For the text-containing cell, return its midpoint in (x, y) coordinate format. 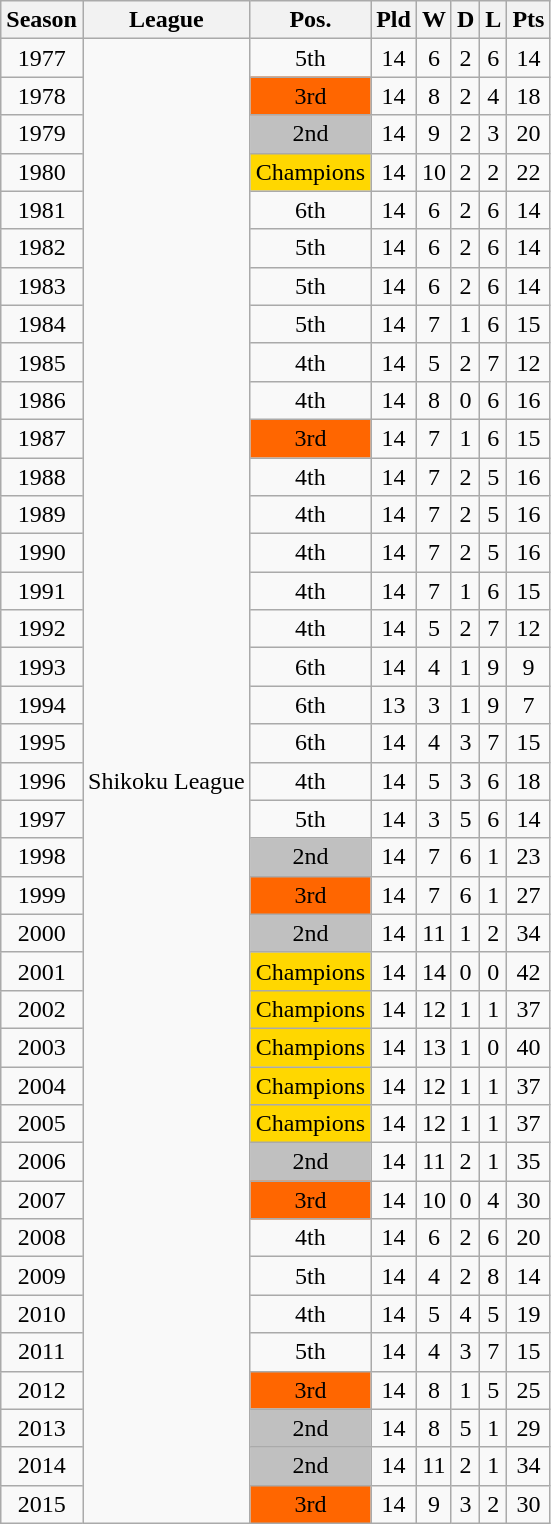
Pts (528, 20)
Season (42, 20)
1979 (42, 134)
1978 (42, 96)
2009 (42, 1276)
2002 (42, 1009)
2000 (42, 933)
W (434, 20)
1988 (42, 477)
1996 (42, 781)
1990 (42, 553)
1997 (42, 819)
1977 (42, 58)
1998 (42, 857)
19 (528, 1314)
40 (528, 1047)
1989 (42, 515)
2014 (42, 1466)
1992 (42, 629)
1982 (42, 248)
1991 (42, 591)
D (465, 20)
2006 (42, 1162)
2013 (42, 1428)
L (494, 20)
1986 (42, 400)
League (166, 20)
1981 (42, 210)
1987 (42, 438)
2007 (42, 1200)
Shikoku League (166, 781)
2001 (42, 971)
27 (528, 895)
42 (528, 971)
25 (528, 1390)
Pos. (310, 20)
2012 (42, 1390)
2010 (42, 1314)
1980 (42, 172)
1985 (42, 362)
2008 (42, 1238)
35 (528, 1162)
2003 (42, 1047)
Pld (394, 20)
1995 (42, 743)
22 (528, 172)
1993 (42, 667)
1994 (42, 705)
1984 (42, 324)
1983 (42, 286)
2004 (42, 1085)
2005 (42, 1124)
23 (528, 857)
2015 (42, 1504)
1999 (42, 895)
29 (528, 1428)
2011 (42, 1352)
